Determine the [X, Y] coordinate at the center of the cell enclosing the given text.  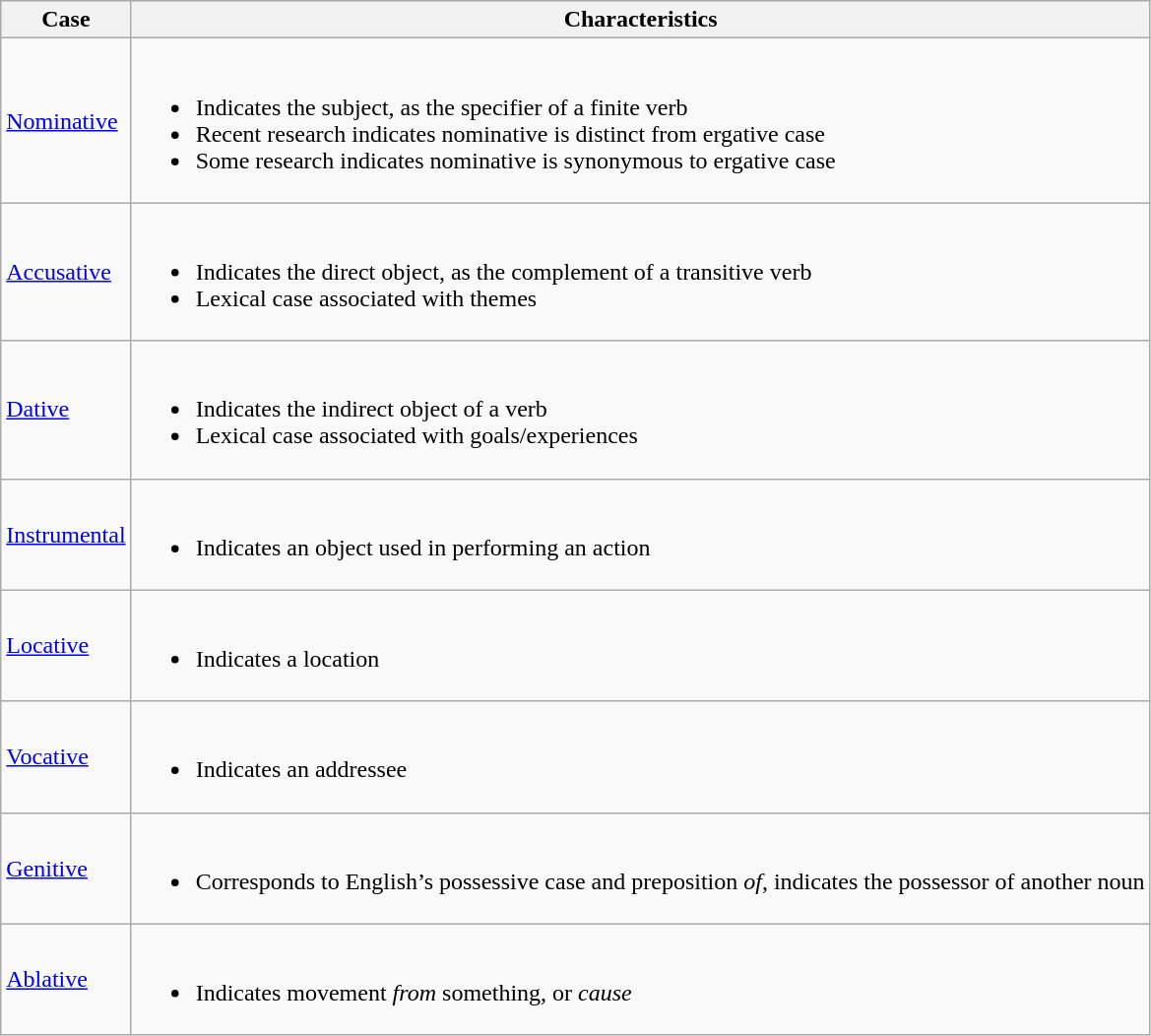
Characteristics [640, 20]
Indicates movement from something, or cause [640, 979]
Locative [66, 646]
Ablative [66, 979]
Corresponds to English’s possessive case and preposition of, indicates the possessor of another noun [640, 869]
Indicates an object used in performing an action [640, 534]
Nominative [66, 120]
Indicates the direct object, as the complement of a transitive verbLexical case associated with themes [640, 272]
Indicates a location [640, 646]
Indicates an addressee [640, 756]
Accusative [66, 272]
Instrumental [66, 534]
Vocative [66, 756]
Case [66, 20]
Genitive [66, 869]
Dative [66, 410]
Indicates the indirect object of a verbLexical case associated with goals/experiences [640, 410]
